Identify which cell holds the provided text, then report its [X, Y] central coordinate. 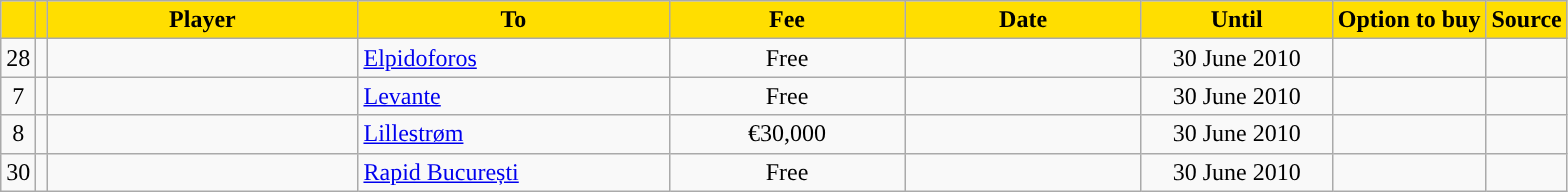
8 [18, 134]
Date [1023, 20]
Lillestrøm [514, 134]
Rapid București [514, 172]
7 [18, 96]
Player [202, 20]
Option to buy [1409, 20]
€30,000 [787, 134]
28 [18, 58]
Until [1236, 20]
30 [18, 172]
Fee [787, 20]
To [514, 20]
Levante [514, 96]
Source [1526, 20]
Elpidoforos [514, 58]
